Provide the [x, y] coordinate of the cell's center where the given text is located.  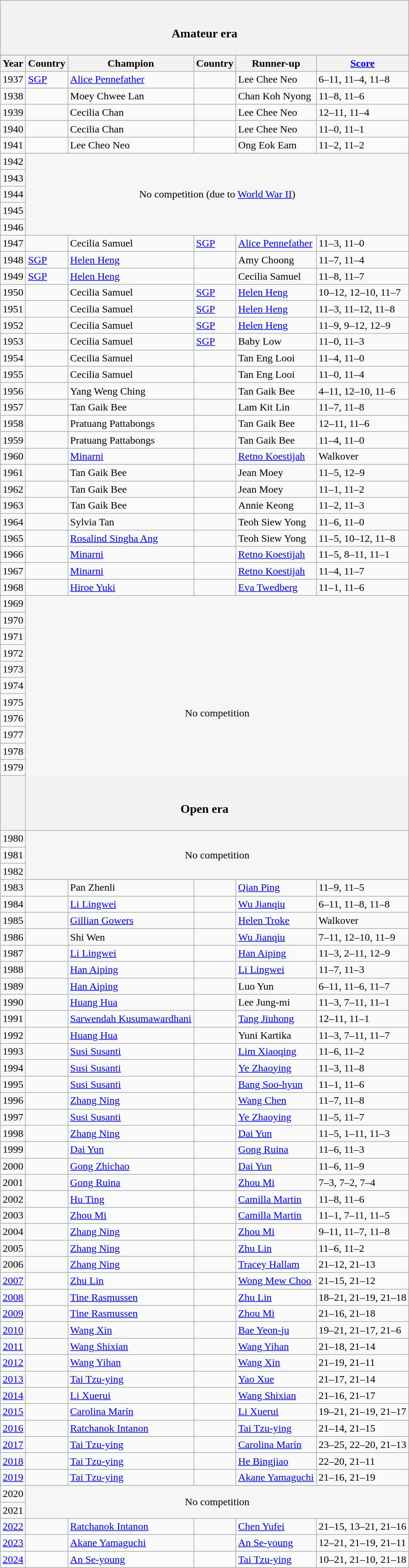
21–14, 21–15 [362, 1428]
Chen Yufei [276, 1527]
7–11, 12–10, 11–9 [362, 937]
2013 [13, 1379]
1962 [13, 489]
Gillian Gowers [131, 920]
22–20, 21–11 [362, 1461]
11–9, 9–12, 12–9 [362, 325]
21–15, 13–21, 21–16 [362, 1527]
23–25, 22–20, 21–13 [362, 1445]
1954 [13, 358]
1942 [13, 161]
1951 [13, 309]
1950 [13, 293]
11–3, 7–11, 11–7 [362, 1035]
1993 [13, 1052]
1970 [13, 620]
Champion [131, 63]
1997 [13, 1117]
11–8, 11–7 [362, 276]
Qian Ping [276, 888]
1976 [13, 718]
1981 [13, 855]
11–3, 11–12, 11–8 [362, 309]
12–11, 11–6 [362, 423]
2009 [13, 1314]
2010 [13, 1330]
2002 [13, 1199]
21–17, 21–14 [362, 1379]
1996 [13, 1101]
2015 [13, 1412]
1948 [13, 260]
2006 [13, 1265]
Runner-up [276, 63]
1978 [13, 751]
11–1, 7–11, 11–5 [362, 1215]
Lam Kit Lin [276, 407]
11–6, 11–0 [362, 522]
11–5, 12–9 [362, 473]
11–5, 11–7 [362, 1117]
Gong Zhichao [131, 1166]
2018 [13, 1461]
Shi Wen [131, 937]
Wang Chen [276, 1101]
1959 [13, 440]
11–4, 11–7 [362, 571]
11–7, 11–3 [362, 969]
1943 [13, 178]
12–11, 11–4 [362, 112]
1953 [13, 342]
Eva Twedberg [276, 587]
1982 [13, 871]
2024 [13, 1559]
11–7, 11–4 [362, 260]
2016 [13, 1428]
21–12, 21–13 [362, 1265]
1979 [13, 768]
12–11, 11–1 [362, 1019]
1937 [13, 80]
No competition (due to World War II) [218, 194]
1955 [13, 374]
2007 [13, 1281]
Bae Yeon-ju [276, 1330]
1941 [13, 145]
1968 [13, 587]
1984 [13, 904]
Sarwendah Kusumawardhani [131, 1019]
2022 [13, 1527]
1973 [13, 669]
Year [13, 63]
Lee Cheo Neo [131, 145]
Lee Jung-mi [276, 1003]
21–16, 21–17 [362, 1395]
11–0, 11–1 [362, 129]
Chan Koh Nyong [276, 96]
11–5, 10–12, 11–8 [362, 538]
11–0, 11–4 [362, 374]
Ong Eok Eam [276, 145]
1947 [13, 244]
Yuni Kartika [276, 1035]
9–11, 11–7, 11–8 [362, 1232]
7–3, 7–2, 7–4 [362, 1182]
1983 [13, 888]
11–2, 11–2 [362, 145]
1938 [13, 96]
Hu Ting [131, 1199]
6–11, 11–8, 11–8 [362, 904]
Yang Weng Ching [131, 391]
Lim Xiaoqing [276, 1052]
1952 [13, 325]
11–3, 11–0 [362, 244]
2021 [13, 1510]
2001 [13, 1182]
1946 [13, 227]
Helen Troke [276, 920]
1940 [13, 129]
2004 [13, 1232]
1957 [13, 407]
6–11, 11–6, 11–7 [362, 986]
1999 [13, 1150]
Moey Chwee Lan [131, 96]
1967 [13, 571]
Luo Yun [276, 986]
11–3, 11–8 [362, 1068]
2014 [13, 1395]
4–11, 12–10, 11–6 [362, 391]
1939 [13, 112]
Bang Soo-hyun [276, 1084]
21–16, 21–19 [362, 1477]
1949 [13, 276]
1987 [13, 953]
2023 [13, 1543]
Baby Low [276, 342]
1989 [13, 986]
1992 [13, 1035]
1966 [13, 555]
11–6, 11–9 [362, 1166]
11–0, 11–3 [362, 342]
1961 [13, 473]
1980 [13, 839]
Hiroe Yuki [131, 587]
2003 [13, 1215]
Rosalind Singha Ang [131, 538]
1964 [13, 522]
1986 [13, 937]
He Bingjiao [276, 1461]
Pan Zhenli [131, 888]
1975 [13, 702]
1974 [13, 685]
11–5, 1–11, 11–3 [362, 1133]
Wong Mew Choo [276, 1281]
1972 [13, 653]
18–21, 21–19, 21–18 [362, 1297]
21–15, 21–12 [362, 1281]
1965 [13, 538]
11–3, 7–11, 11–1 [362, 1003]
2017 [13, 1445]
2008 [13, 1297]
1998 [13, 1133]
12–21, 21–19, 21–11 [362, 1543]
11–6, 11–3 [362, 1150]
11–1, 11–2 [362, 489]
1995 [13, 1084]
1958 [13, 423]
1944 [13, 194]
21–18, 21–14 [362, 1346]
1945 [13, 211]
6–11, 11–4, 11–8 [362, 80]
Tang Jiuhong [276, 1019]
1971 [13, 636]
1994 [13, 1068]
21–19, 21–11 [362, 1363]
Amy Choong [276, 260]
1956 [13, 391]
1990 [13, 1003]
19–21, 21–17, 21–6 [362, 1330]
19–21, 21–19, 21–17 [362, 1412]
Amateur era [205, 28]
2005 [13, 1248]
10–12, 12–10, 11–7 [362, 293]
Tracey Hallam [276, 1265]
1963 [13, 506]
1960 [13, 456]
21–16, 21–18 [362, 1314]
2020 [13, 1494]
11–9, 11–5 [362, 888]
Score [362, 63]
Yao Xue [276, 1379]
11–5, 8–11, 11–1 [362, 555]
1969 [13, 604]
2012 [13, 1363]
Sylvia Tan [131, 522]
11–2, 11–3 [362, 506]
2000 [13, 1166]
2019 [13, 1477]
1988 [13, 969]
1977 [13, 735]
Open era [205, 803]
Annie Keong [276, 506]
10–21, 21–10, 21–18 [362, 1559]
2011 [13, 1346]
1991 [13, 1019]
1985 [13, 920]
11–3, 2–11, 12–9 [362, 953]
